Locate the cell with the specified text and output its (x, y) center coordinate. 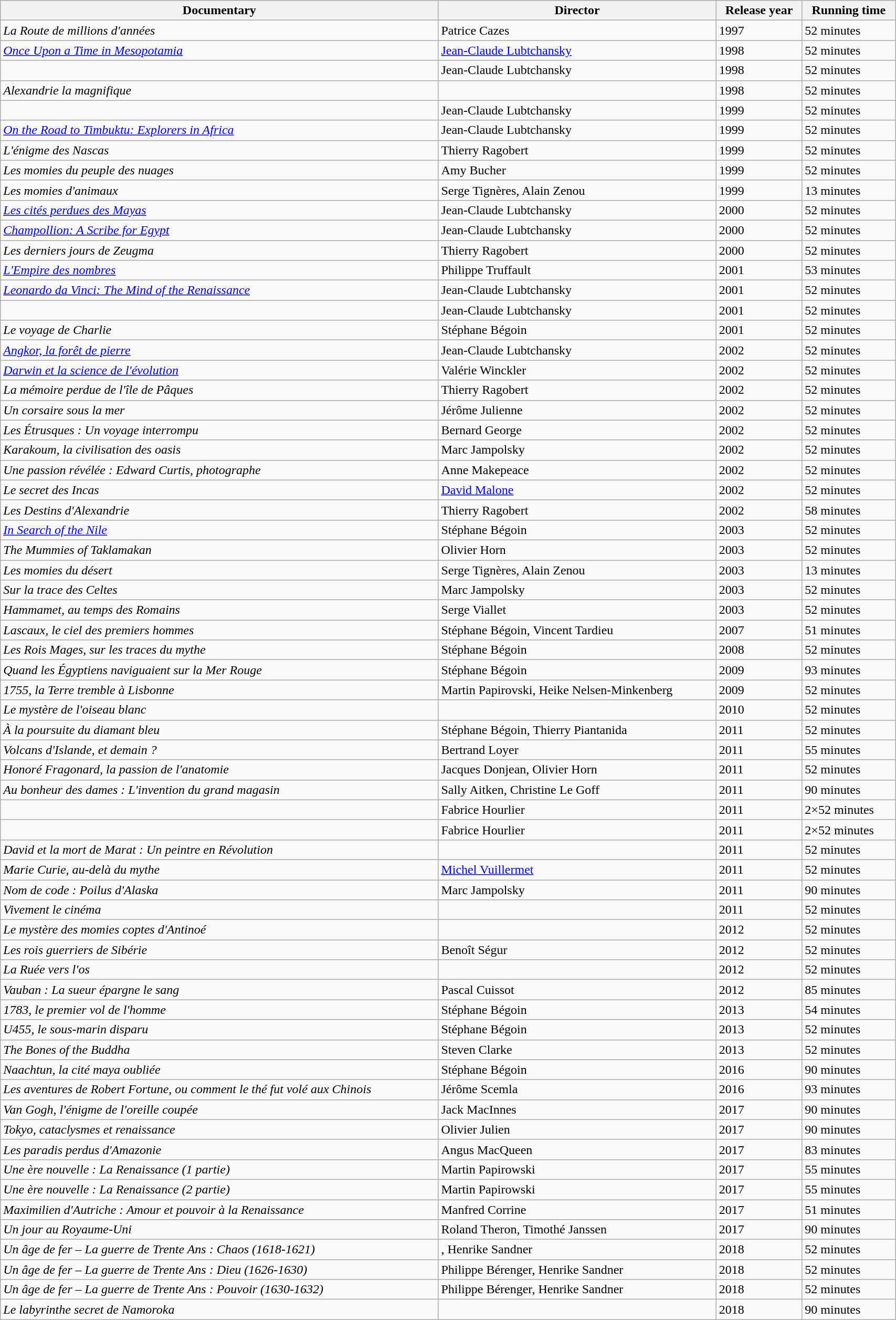
David et la mort de Marat : Un peintre en Révolution (219, 850)
Jérôme Scemla (577, 1089)
Au bonheur des dames : L'invention du grand magasin (219, 790)
The Bones of the Buddha (219, 1050)
Une ère nouvelle : La Renaissance (1 partie) (219, 1169)
Angkor, la forêt de pierre (219, 350)
Martin Papirovski, Heike Nelsen-Minkenberg (577, 690)
Jack MacInnes (577, 1109)
La Route de millions d'années (219, 30)
Les Étrusques : Un voyage interrompu (219, 430)
Pascal Cuissot (577, 990)
The Mummies of Taklamakan (219, 550)
Un âge de fer – La guerre de Trente Ans : Chaos (1618-1621) (219, 1250)
Nom de code : Poilus d'Alaska (219, 890)
Vauban : La sueur épargne le sang (219, 990)
Le labyrinthe secret de Namoroka (219, 1309)
83 minutes (849, 1149)
58 minutes (849, 510)
Roland Theron, Timothé Janssen (577, 1230)
Vivement le cinéma (219, 910)
Les derniers jours de Zeugma (219, 250)
Les momies du désert (219, 570)
54 minutes (849, 1010)
Documentary (219, 11)
Van Gogh, l'énigme de l'oreille coupée (219, 1109)
Olivier Julien (577, 1129)
Un jour au Royaume-Uni (219, 1230)
L'Empire des nombres (219, 270)
Sur la trace des Celtes (219, 590)
Angus MacQueen (577, 1149)
1783, le premier vol de l'homme (219, 1010)
Amy Bucher (577, 170)
Les aventures de Robert Fortune, ou comment le thé fut volé aux Chinois (219, 1089)
Serge Viallet (577, 610)
Once Upon a Time in Mesopotamia (219, 50)
Une ère nouvelle : La Renaissance (2 partie) (219, 1189)
Le voyage de Charlie (219, 330)
Les rois guerriers de Sibérie (219, 950)
Sally Aitken, Christine Le Goff (577, 790)
, Henrike Sandner (577, 1250)
Une passion révélée : Edward Curtis, photographe (219, 470)
Philippe Truffault (577, 270)
La mémoire perdue de l'île de Pâques (219, 390)
Bernard George (577, 430)
À la poursuite du diamant bleu (219, 730)
2007 (759, 630)
Benoît Ségur (577, 950)
Stéphane Bégoin, Thierry Piantanida (577, 730)
In Search of the Nile (219, 530)
U455, le sous-marin disparu (219, 1030)
Anne Makepeace (577, 470)
Release year (759, 11)
Jérôme Julienne (577, 410)
2008 (759, 650)
2010 (759, 710)
Les Destins d'Alexandrie (219, 510)
Les paradis perdus d'Amazonie (219, 1149)
L'énigme des Nascas (219, 150)
Marie Curie, au-delà du mythe (219, 869)
Tokyo, cataclysmes et renaissance (219, 1129)
Director (577, 11)
Jacques Donjean, Olivier Horn (577, 770)
Volcans d'Islande, et demain ? (219, 750)
Maximilien d'Autriche : Amour et pouvoir à la Renaissance (219, 1209)
Karakoum, la civilisation des oasis (219, 450)
1755, la Terre tremble à Lisbonne (219, 690)
Olivier Horn (577, 550)
Champollion: A Scribe for Egypt (219, 230)
Le mystère des momies coptes d'Antinoé (219, 930)
Les momies du peuple des nuages (219, 170)
Leonardo da Vinci: The Mind of the Renaissance (219, 290)
Un âge de fer – La guerre de Trente Ans : Dieu (1626-1630) (219, 1270)
Naachtun, la cité maya oubliée (219, 1070)
Les Rois Mages, sur les traces du mythe (219, 650)
Honoré Fragonard, la passion de l'anatomie (219, 770)
Le mystère de l'oiseau blanc (219, 710)
Les momies d'animaux (219, 190)
Darwin et la science de l'évolution (219, 370)
Le secret des Incas (219, 490)
1997 (759, 30)
Alexandrie la magnifique (219, 90)
Michel Vuillermet (577, 869)
Les cités perdues des Mayas (219, 210)
Quand les Égyptiens naviguaient sur la Mer Rouge (219, 670)
85 minutes (849, 990)
Lascaux, le ciel des premiers hommes (219, 630)
David Malone (577, 490)
Manfred Corrine (577, 1209)
Un âge de fer – La guerre de Trente Ans : Pouvoir (1630-1632) (219, 1290)
Valérie Winckler (577, 370)
Steven Clarke (577, 1050)
53 minutes (849, 270)
Running time (849, 11)
Stéphane Bégoin, Vincent Tardieu (577, 630)
Hammamet, au temps des Romains (219, 610)
Bertrand Loyer (577, 750)
La Ruée vers l'os (219, 970)
Patrice Cazes (577, 30)
On the Road to Timbuktu: Explorers in Africa (219, 130)
Un corsaire sous la mer (219, 410)
